Provide the (X, Y) coordinate of the cell's center where the given text is located.  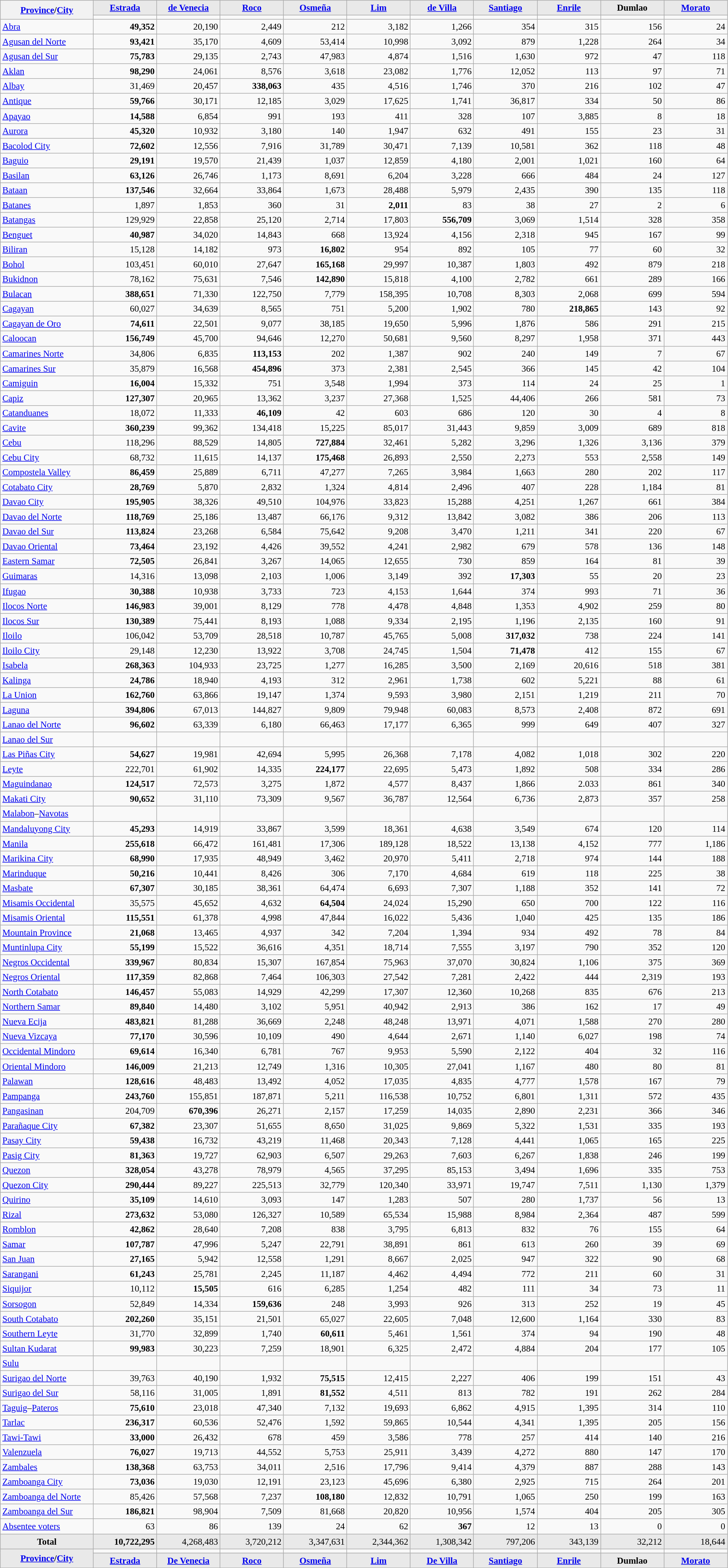
9,567 (315, 799)
1,932 (252, 1378)
6,285 (315, 1289)
215 (696, 324)
1,387 (379, 353)
106,303 (315, 977)
225,513 (252, 1185)
8,193 (252, 621)
7,128 (442, 1141)
73,464 (125, 547)
17,035 (379, 1081)
31,443 (442, 428)
16,802 (315, 250)
85,153 (442, 1170)
3,548 (315, 383)
3,069 (505, 220)
Pasig City (47, 1155)
4,516 (379, 86)
4,351 (315, 948)
166 (696, 279)
572 (632, 1096)
7,916 (252, 146)
80,834 (189, 963)
204,709 (125, 1111)
66,176 (315, 517)
33,000 (125, 1438)
33,864 (252, 190)
738 (569, 635)
730 (442, 561)
Camiguin (47, 383)
156,749 (125, 339)
31,469 (125, 86)
246 (632, 1155)
61,243 (125, 1274)
1,592 (315, 1423)
9,859 (505, 428)
40,942 (379, 1007)
23,082 (379, 71)
14,480 (189, 1007)
21,068 (125, 933)
47,983 (315, 56)
6,027 (569, 1037)
480 (569, 1066)
1,266 (442, 27)
17,259 (379, 1111)
99 (696, 235)
47,844 (315, 918)
Batangas (47, 220)
6,736 (505, 799)
Pangasinan (47, 1111)
8,573 (505, 710)
Sulu (47, 1363)
72,602 (125, 146)
5,211 (315, 1096)
14,316 (125, 576)
27,368 (379, 398)
286 (696, 769)
Quezon (47, 1170)
7,132 (315, 1408)
18,940 (189, 680)
159,636 (252, 1304)
86,459 (125, 472)
45,652 (189, 903)
6,325 (379, 1348)
19,147 (252, 695)
2,248 (315, 1022)
1,644 (442, 591)
3,720,212 (252, 1542)
4,478 (379, 606)
36,817 (505, 101)
Agusan del Norte (47, 42)
Palawan (47, 1081)
9,414 (442, 1467)
162,760 (125, 695)
18,644 (696, 1542)
Guimaras (47, 576)
3,267 (252, 561)
8,576 (252, 71)
88 (632, 680)
54,627 (125, 754)
73,309 (252, 799)
10,708 (442, 294)
34,011 (252, 1467)
77,170 (125, 1037)
290,444 (125, 1185)
78,979 (252, 1170)
117 (696, 472)
12,558 (252, 1259)
187,871 (252, 1096)
29,191 (125, 160)
31,025 (379, 1126)
1,088 (315, 621)
81,668 (315, 1512)
144,827 (252, 710)
5,200 (379, 309)
5,942 (189, 1259)
1,167 (505, 1066)
284 (696, 1393)
45 (696, 1304)
Biliran (47, 250)
30,596 (189, 1037)
50,681 (379, 339)
4,577 (379, 784)
117,359 (125, 977)
33,867 (252, 829)
2,890 (505, 1111)
3,197 (505, 948)
357 (632, 799)
2,227 (442, 1378)
22,791 (315, 1245)
1,140 (505, 1037)
148 (696, 547)
414 (569, 1438)
1,578 (569, 1081)
1,994 (379, 383)
813 (442, 1393)
22,858 (189, 220)
599 (696, 1215)
64,474 (315, 888)
2,982 (442, 547)
206 (632, 517)
1,324 (315, 487)
2,714 (315, 220)
76 (569, 1230)
1,267 (569, 502)
52,476 (252, 1423)
49,510 (252, 502)
72,573 (189, 784)
4,052 (315, 1081)
2,516 (315, 1467)
139 (252, 1527)
322 (569, 1259)
4,511 (379, 1393)
649 (569, 725)
7,464 (252, 977)
Marinduque (47, 873)
15,505 (189, 1289)
3,599 (315, 829)
406 (505, 1378)
29,997 (379, 265)
35,151 (189, 1319)
668 (315, 235)
Misamis Oriental (47, 918)
22,605 (379, 1319)
2,545 (442, 368)
10,956 (442, 1512)
222,701 (125, 769)
1,803 (505, 265)
de Venecia (189, 8)
16,285 (379, 666)
Kalinga (47, 680)
4,379 (505, 1467)
26,271 (252, 1111)
45,700 (189, 339)
38,326 (189, 502)
128,616 (125, 1081)
81,288 (189, 1022)
10,387 (442, 265)
7,603 (442, 1155)
Ifugao (47, 591)
67,382 (125, 1126)
7,048 (442, 1319)
48,483 (189, 1081)
17,803 (379, 220)
164 (569, 561)
107,787 (125, 1245)
48,949 (252, 858)
490 (315, 1037)
797,206 (505, 1542)
934 (505, 933)
Negros Occidental (47, 963)
42,694 (252, 754)
Siquijor (47, 1289)
266 (569, 398)
134,418 (252, 428)
13,138 (505, 844)
71,330 (189, 294)
93,421 (125, 42)
4,241 (379, 547)
161,481 (252, 844)
18,522 (442, 844)
14,929 (252, 992)
Cagayan de Oro (47, 324)
1,308,342 (442, 1542)
191 (569, 1393)
Romblon (47, 1230)
10,752 (442, 1096)
2,157 (315, 1111)
82,868 (189, 977)
Absentee voters (47, 1527)
151 (632, 1378)
Zamboanga del Norte (47, 1497)
18,714 (379, 948)
1,838 (569, 1155)
81,552 (315, 1393)
3,102 (252, 1007)
Aklan (47, 71)
68,990 (125, 858)
5,282 (442, 443)
12,600 (505, 1319)
94 (569, 1333)
9,809 (315, 710)
3,980 (442, 695)
384 (696, 502)
55,083 (189, 992)
16,568 (189, 368)
42,862 (125, 1230)
19,981 (189, 754)
4,638 (442, 829)
25,889 (189, 472)
63 (125, 1527)
68,732 (125, 457)
835 (569, 992)
954 (379, 250)
Misamis Occidental (47, 903)
2,103 (252, 576)
4,998 (252, 918)
Bataan (47, 190)
1,228 (569, 42)
6,507 (315, 1155)
2,169 (505, 666)
19,570 (189, 160)
224 (632, 635)
20,820 (379, 1512)
24,745 (379, 651)
Davao del Norte (47, 517)
17,935 (189, 858)
23,192 (189, 547)
37,070 (442, 963)
892 (442, 250)
12,859 (379, 160)
10,722,295 (125, 1542)
17,307 (379, 992)
270 (632, 1022)
29,135 (189, 56)
3,733 (252, 591)
1,891 (252, 1393)
260 (569, 1245)
1,588 (569, 1022)
252 (569, 1304)
14,182 (189, 250)
20,457 (189, 86)
19,030 (189, 1482)
3,618 (315, 71)
491 (505, 131)
98,290 (125, 71)
291 (632, 324)
Mountain Province (47, 933)
Northern Samar (47, 1007)
268,363 (125, 666)
1,516 (442, 56)
4,152 (569, 844)
312 (315, 680)
30 (569, 413)
12,749 (252, 1066)
10,938 (189, 591)
603 (379, 413)
12,052 (505, 71)
10,998 (379, 42)
8,297 (505, 339)
1,630 (505, 56)
632 (442, 131)
991 (252, 116)
4,937 (252, 933)
354 (505, 27)
4,777 (505, 1081)
12,230 (189, 651)
22,695 (379, 769)
381 (696, 666)
122 (632, 903)
6,781 (252, 1051)
62,903 (252, 1155)
7,509 (252, 1512)
9,869 (442, 1126)
1,037 (315, 160)
8,565 (252, 309)
25 (632, 383)
Isabela (47, 666)
38,185 (315, 324)
35,170 (189, 42)
28,488 (379, 190)
2,318 (505, 235)
39,001 (189, 606)
3,993 (379, 1304)
Bukidnon (47, 279)
33,971 (442, 1185)
73,036 (125, 1482)
6,693 (379, 888)
394,806 (125, 710)
39,552 (315, 547)
327 (696, 725)
195,905 (125, 502)
65,534 (379, 1215)
3,136 (632, 443)
165,168 (315, 265)
66,463 (315, 725)
36,787 (379, 799)
31,770 (125, 1333)
507 (442, 1200)
8,984 (505, 1215)
258 (696, 799)
12 (505, 1527)
20,190 (189, 27)
602 (505, 680)
126,327 (252, 1215)
28,769 (125, 487)
34,639 (189, 309)
2,718 (505, 858)
20 (632, 576)
4,644 (379, 1037)
4,915 (505, 1408)
1,040 (505, 918)
360 (252, 205)
1,106 (569, 963)
144 (632, 858)
74,611 (125, 324)
10,305 (379, 1066)
47,340 (252, 1408)
24,024 (379, 903)
1,374 (315, 695)
21,439 (252, 160)
30,171 (189, 101)
1,021 (569, 160)
72 (696, 888)
425 (569, 918)
3,275 (252, 784)
7,546 (252, 279)
Eastern Samar (47, 561)
Manila (47, 844)
1,525 (442, 398)
26,368 (379, 754)
1,283 (379, 1200)
5,753 (315, 1452)
19,713 (189, 1452)
67,307 (125, 888)
67,013 (189, 710)
102 (632, 86)
20,616 (569, 666)
674 (569, 829)
Oriental Mindoro (47, 1066)
4,156 (442, 235)
1,394 (442, 933)
9,208 (379, 532)
Bacolod City (47, 146)
5,590 (442, 1051)
55,199 (125, 948)
38,891 (379, 1245)
103,451 (125, 265)
39,763 (125, 1378)
27,542 (379, 977)
Baguio (47, 160)
4,565 (315, 1170)
75,441 (189, 621)
118,296 (125, 443)
56 (632, 1200)
Sultan Kudarat (47, 1348)
Zamboanga del Sur (47, 1512)
4,814 (379, 487)
236,317 (125, 1423)
379 (696, 443)
650 (505, 903)
15,307 (252, 963)
75,642 (315, 532)
96,602 (125, 725)
10,112 (125, 1289)
45,765 (379, 635)
201 (696, 1482)
25,911 (379, 1452)
6,813 (442, 1230)
360,239 (125, 428)
7,170 (379, 873)
Camarines Norte (47, 353)
4,071 (505, 1022)
113,153 (252, 353)
1,196 (505, 621)
116,538 (379, 1096)
330 (632, 1319)
1,531 (569, 1126)
412 (569, 651)
146,009 (125, 1066)
5,996 (442, 324)
Nueva Vizcaya (47, 1037)
902 (442, 353)
2,364 (569, 1215)
Capiz (47, 398)
50,216 (125, 873)
3,149 (379, 576)
6,365 (442, 725)
Iloilo City (47, 651)
4,902 (569, 606)
Makati City (47, 799)
90,652 (125, 799)
146,983 (125, 606)
Lanao del Sur (47, 740)
107 (505, 116)
13,842 (442, 517)
3,795 (379, 1230)
17,306 (315, 844)
17,625 (379, 101)
Zamboanga City (47, 1482)
124,517 (125, 784)
78 (632, 933)
177 (632, 1348)
616 (252, 1289)
30,185 (189, 888)
75,610 (125, 1408)
2,135 (569, 621)
1,872 (315, 784)
4,884 (505, 1348)
3,182 (379, 27)
Pasay City (47, 1141)
4,272 (505, 1452)
48,248 (379, 1022)
89,840 (125, 1007)
8,303 (505, 294)
26,841 (189, 561)
186,821 (125, 1512)
4,441 (505, 1141)
81,363 (125, 1155)
64,504 (315, 903)
13,971 (442, 1022)
4,874 (379, 56)
89,227 (189, 1185)
17,303 (505, 576)
32,212 (632, 1542)
16,732 (189, 1141)
Quirino (47, 1200)
346 (696, 1111)
190 (632, 1333)
52,849 (125, 1304)
666 (505, 175)
3,494 (505, 1170)
22,501 (189, 324)
700 (569, 903)
2,381 (379, 368)
782 (505, 1393)
77 (569, 250)
14,335 (252, 769)
23,018 (189, 1408)
75,963 (379, 963)
1,574 (505, 1512)
137,546 (125, 190)
47,996 (189, 1245)
13,492 (252, 1081)
30,471 (379, 146)
772 (505, 1274)
17,796 (379, 1467)
1,897 (125, 205)
63,339 (189, 725)
15,988 (442, 1215)
3,439 (442, 1452)
10,787 (315, 635)
92 (696, 309)
1,696 (569, 1170)
7,237 (252, 1497)
444 (569, 977)
Las Piñas City (47, 754)
62 (379, 1527)
313 (505, 1304)
1,311 (569, 1096)
838 (315, 1230)
2,273 (505, 457)
454,896 (252, 368)
113,824 (125, 532)
136 (632, 547)
240 (505, 353)
1,892 (505, 769)
27 (569, 205)
5,436 (442, 918)
33,823 (379, 502)
7,178 (442, 754)
59,766 (125, 101)
832 (505, 1230)
46,109 (252, 413)
10,268 (505, 992)
691 (696, 710)
6,380 (442, 1482)
250 (569, 1497)
Surigao del Norte (47, 1378)
689 (632, 428)
715 (569, 1482)
32,779 (315, 1185)
118,769 (125, 517)
1,353 (505, 606)
Compostela Valley (47, 472)
1,740 (252, 1333)
Southern Leyte (47, 1333)
Cebu (47, 443)
7,259 (252, 1348)
Catanduanes (47, 413)
Iloilo (47, 635)
99,362 (189, 428)
98,904 (189, 1512)
213 (696, 992)
106,042 (125, 635)
2,782 (505, 279)
31,005 (189, 1393)
32,899 (189, 1333)
9,953 (379, 1051)
19,650 (379, 324)
945 (569, 235)
1,006 (315, 576)
2,408 (569, 710)
4,632 (252, 903)
328,054 (125, 1170)
255,618 (125, 844)
4,494 (442, 1274)
2,122 (505, 1051)
4,082 (505, 754)
5,008 (442, 635)
2,001 (505, 160)
Tarlac (47, 1423)
7,511 (569, 1185)
1,958 (569, 339)
120,340 (379, 1185)
8,691 (315, 175)
676 (632, 992)
767 (315, 1051)
4,341 (505, 1423)
Surigao del Sur (47, 1393)
44,406 (505, 398)
36,669 (252, 1022)
15,522 (189, 948)
4,193 (252, 680)
18,072 (125, 413)
Caloocan (47, 339)
243,760 (125, 1096)
3,092 (442, 42)
6,711 (252, 472)
262 (632, 1393)
19,727 (189, 1155)
1,737 (569, 1200)
Cebu City (47, 457)
317,032 (505, 635)
108,180 (315, 1497)
5,461 (379, 1333)
14,588 (125, 116)
7 (632, 353)
342 (315, 933)
Abra (47, 27)
65,027 (315, 1319)
18,361 (379, 829)
Lanao del Norte (47, 725)
2,195 (442, 621)
De Venecia (189, 1560)
14,610 (189, 1200)
71,478 (505, 651)
8,437 (442, 784)
224,177 (315, 769)
699 (632, 294)
15,225 (315, 428)
11,333 (189, 413)
518 (632, 666)
Total (47, 1542)
780 (505, 309)
10,581 (505, 146)
594 (696, 294)
20,970 (379, 858)
23,725 (252, 666)
49 (696, 1007)
289 (632, 279)
23,123 (315, 1482)
3,228 (442, 175)
43 (696, 1378)
Negros Oriental (47, 977)
61,378 (189, 918)
19,693 (379, 1408)
138,368 (125, 1467)
259 (632, 606)
10,932 (189, 131)
19,747 (505, 1185)
88,529 (189, 443)
122,750 (252, 294)
Cavite (47, 428)
12,655 (379, 561)
Agusan del Sur (47, 56)
2,832 (252, 487)
Taguig–Pateros (47, 1408)
127 (696, 175)
11,468 (315, 1141)
85,017 (379, 428)
228 (569, 487)
670,396 (189, 1111)
12,360 (442, 992)
63,753 (189, 1467)
127,307 (125, 398)
2,422 (505, 977)
Samar (47, 1245)
4,848 (442, 606)
Masbate (47, 888)
1,291 (315, 1259)
94,646 (252, 339)
2,550 (442, 457)
Ilocos Norte (47, 606)
Muntinlupa City (47, 948)
63,126 (125, 175)
Cotabato City (47, 487)
Benguet (47, 235)
19 (632, 1304)
6,854 (189, 116)
34,020 (189, 235)
3,708 (315, 651)
723 (315, 591)
3,237 (315, 398)
2,671 (442, 1037)
7,139 (442, 146)
145 (569, 368)
248 (315, 1304)
13,487 (252, 517)
341 (569, 532)
586 (569, 324)
8,426 (252, 873)
16,022 (379, 918)
2,011 (379, 205)
58,116 (125, 1393)
679 (505, 547)
1,277 (315, 666)
Malabon–Navotas (47, 814)
35,575 (125, 903)
Zambales (47, 1467)
198 (632, 1037)
3,009 (569, 428)
1,663 (505, 472)
619 (505, 873)
158,395 (379, 294)
34,806 (125, 353)
369 (696, 963)
53,709 (189, 635)
1,186 (696, 844)
De Villa (442, 1560)
Ilocos Sur (47, 621)
5,322 (505, 1126)
Batanes (47, 205)
1,876 (505, 324)
9,593 (379, 695)
12,564 (442, 799)
13,922 (252, 651)
2,435 (505, 190)
1,776 (442, 71)
60,083 (442, 710)
61 (696, 680)
25,186 (189, 517)
111 (505, 1289)
3,885 (569, 116)
29,263 (379, 1155)
Cagayan (47, 309)
2,961 (379, 680)
5,221 (569, 680)
de Villa (442, 8)
75,783 (125, 56)
45,320 (125, 131)
218 (696, 265)
973 (252, 250)
2,151 (505, 695)
13,924 (379, 235)
23,307 (189, 1126)
4,153 (379, 591)
5,247 (252, 1245)
2,925 (505, 1482)
37,295 (379, 1170)
7,265 (379, 472)
686 (442, 413)
339,967 (125, 963)
7,208 (252, 1230)
7,779 (315, 294)
212 (315, 27)
59,438 (125, 1141)
24,061 (189, 71)
388,651 (125, 294)
Mandaluyong City (47, 829)
188 (696, 858)
3,470 (442, 532)
947 (505, 1259)
Davao Oriental (47, 547)
55 (569, 576)
Nueva Ecija (47, 1022)
Apayao (47, 116)
61,902 (189, 769)
53,080 (189, 1215)
45,696 (379, 1482)
79,948 (379, 710)
1,514 (569, 220)
1,326 (569, 443)
31,789 (315, 146)
5,473 (442, 769)
21,213 (189, 1066)
Davao City (47, 502)
6,180 (252, 725)
165 (632, 1141)
163 (696, 1497)
1,211 (505, 532)
14,137 (252, 457)
11 (696, 1289)
1,164 (569, 1319)
26,746 (189, 175)
69 (696, 1245)
Quezon City (47, 1185)
6,835 (189, 353)
24,786 (125, 680)
2,025 (442, 1259)
6,862 (442, 1408)
3,549 (505, 829)
12,191 (252, 1482)
556,709 (442, 220)
1,853 (189, 205)
30,824 (505, 963)
14,919 (189, 829)
43,219 (252, 1141)
8,129 (252, 606)
14,805 (252, 443)
Bohol (47, 265)
40,190 (189, 1378)
20,343 (379, 1141)
57,568 (189, 1497)
2 (632, 205)
11,615 (189, 457)
50 (632, 101)
2,873 (569, 799)
35,879 (125, 368)
35,109 (125, 1200)
1,504 (442, 651)
17,177 (379, 725)
10,544 (442, 1423)
Antique (47, 101)
25,781 (189, 1274)
60,027 (125, 309)
29,148 (125, 651)
27,165 (125, 1259)
1,561 (442, 1333)
5,411 (442, 858)
44,552 (252, 1452)
30,388 (125, 591)
818 (696, 428)
3,462 (315, 858)
60,611 (315, 1333)
974 (569, 858)
12,556 (189, 146)
13,098 (189, 576)
74 (696, 1037)
1,746 (442, 86)
3,984 (442, 472)
14,035 (442, 1111)
484 (569, 175)
186 (696, 918)
2,913 (442, 1007)
60,010 (189, 265)
204 (569, 1348)
51,655 (252, 1126)
26,432 (189, 1438)
Marikina City (47, 858)
8,667 (379, 1259)
12,270 (315, 339)
Sorsogon (47, 1304)
3,586 (379, 1438)
2,472 (442, 1348)
1,947 (379, 131)
993 (569, 591)
508 (569, 769)
411 (379, 116)
84 (696, 933)
97 (632, 71)
315 (569, 27)
Tawi-Tawi (47, 1438)
90 (632, 1259)
678 (252, 1438)
4,609 (252, 42)
28,640 (189, 1230)
99,983 (125, 1348)
8,650 (315, 1126)
370 (505, 86)
6,801 (505, 1096)
3,347,631 (315, 1542)
777 (632, 844)
887 (569, 1467)
Camarines Sur (47, 368)
Leyte (47, 769)
40,987 (125, 235)
45,293 (125, 829)
926 (442, 1304)
6,204 (379, 175)
1,738 (442, 680)
5,995 (315, 754)
7,281 (442, 977)
13,362 (252, 398)
20,965 (189, 398)
68 (696, 1259)
175,468 (315, 457)
23,268 (189, 532)
4 (632, 413)
104,933 (189, 666)
Occidental Mindoro (47, 1051)
Davao del Sur (47, 532)
4,835 (442, 1081)
14,334 (189, 1304)
36,616 (252, 948)
1,188 (505, 888)
305 (696, 1512)
10,109 (252, 1037)
104,976 (315, 502)
4,100 (442, 279)
9,334 (379, 621)
9,560 (442, 339)
47,277 (315, 472)
14,065 (315, 561)
392 (442, 576)
12,185 (252, 101)
459 (315, 1438)
27,041 (442, 1066)
17 (632, 1007)
2,231 (569, 1111)
14,843 (252, 235)
202,260 (125, 1319)
2,496 (442, 487)
Maguindanao (47, 784)
43,278 (189, 1170)
1,130 (632, 1185)
343,139 (569, 1542)
170 (696, 1452)
Sarangani (47, 1274)
26,893 (379, 457)
31,110 (189, 799)
79 (696, 1081)
367 (442, 1527)
7,555 (442, 948)
5,979 (442, 190)
6 (696, 205)
7,307 (442, 888)
15,290 (442, 903)
27,647 (252, 265)
38,361 (252, 888)
78,162 (125, 279)
257 (505, 1438)
10,589 (315, 1215)
189,128 (379, 844)
288 (632, 1467)
314 (632, 1408)
16,340 (189, 1051)
338,063 (252, 86)
362 (569, 146)
2,319 (632, 977)
91 (696, 621)
340 (696, 784)
443 (696, 339)
1,902 (442, 309)
581 (632, 398)
La Union (47, 695)
6,584 (252, 532)
32,461 (379, 443)
110 (696, 1408)
753 (696, 1170)
3,500 (442, 666)
790 (569, 948)
15,288 (442, 502)
4,462 (379, 1274)
10,791 (442, 1497)
2,558 (632, 457)
70 (696, 695)
85,426 (125, 1497)
30,223 (189, 1348)
76,027 (125, 1452)
Parañaque City (47, 1126)
306 (315, 873)
4,684 (442, 873)
1,219 (569, 695)
130,389 (125, 621)
4,180 (442, 160)
53,414 (315, 42)
Aurora (47, 131)
Albay (47, 86)
1,184 (632, 487)
1,379 (696, 1185)
12,832 (379, 1497)
South Cotabato (47, 1319)
75,515 (315, 1378)
15,128 (125, 250)
218,865 (569, 309)
60,536 (189, 1423)
155,851 (189, 1096)
115,551 (125, 918)
25,120 (252, 220)
75,631 (189, 279)
358 (696, 220)
4,426 (252, 547)
28,518 (252, 635)
613 (505, 1245)
32,664 (189, 190)
4,251 (505, 502)
2.033 (569, 784)
Valenzuela (47, 1452)
1,673 (315, 190)
1,254 (379, 1289)
1,316 (315, 1066)
553 (569, 457)
3,093 (252, 1200)
483,821 (125, 1022)
15,332 (189, 383)
3,180 (252, 131)
146,457 (125, 992)
2,068 (569, 294)
Rizal (47, 1215)
12,415 (379, 1378)
36 (696, 591)
142,890 (315, 279)
6,267 (505, 1155)
69,614 (125, 1051)
5,870 (189, 487)
13,465 (189, 933)
104 (696, 368)
1,173 (252, 175)
872 (632, 710)
66,472 (189, 844)
Basilan (47, 175)
3,029 (315, 101)
2,449 (252, 27)
3,296 (505, 443)
15,818 (379, 279)
129,929 (125, 220)
1,741 (442, 101)
21,501 (252, 1319)
273,632 (125, 1215)
972 (569, 56)
North Cotabato (47, 992)
Bulacan (47, 294)
727,884 (315, 443)
302 (632, 754)
880 (569, 1452)
10,441 (189, 873)
5,951 (315, 1007)
49,352 (125, 27)
9,077 (252, 324)
59,865 (379, 1423)
63,866 (189, 695)
3,082 (505, 517)
18,901 (315, 1348)
Laguna (47, 710)
482 (442, 1289)
999 (505, 725)
487 (632, 1215)
1,866 (505, 784)
11,187 (315, 1274)
375 (632, 963)
578 (569, 547)
371 (632, 339)
16,004 (125, 383)
San Juan (47, 1259)
4,268,483 (189, 1542)
18 (696, 116)
390 (569, 190)
859 (505, 561)
2,743 (252, 56)
2,344,362 (379, 1542)
2,245 (252, 1274)
Pampanga (47, 1096)
42,299 (315, 992)
167,854 (315, 963)
1 (696, 383)
7,204 (379, 933)
72,505 (125, 561)
1,018 (569, 754)
9,312 (379, 517)
162 (569, 1007)
